Output the [x, y] coordinate of the center of the cell containing the given text.  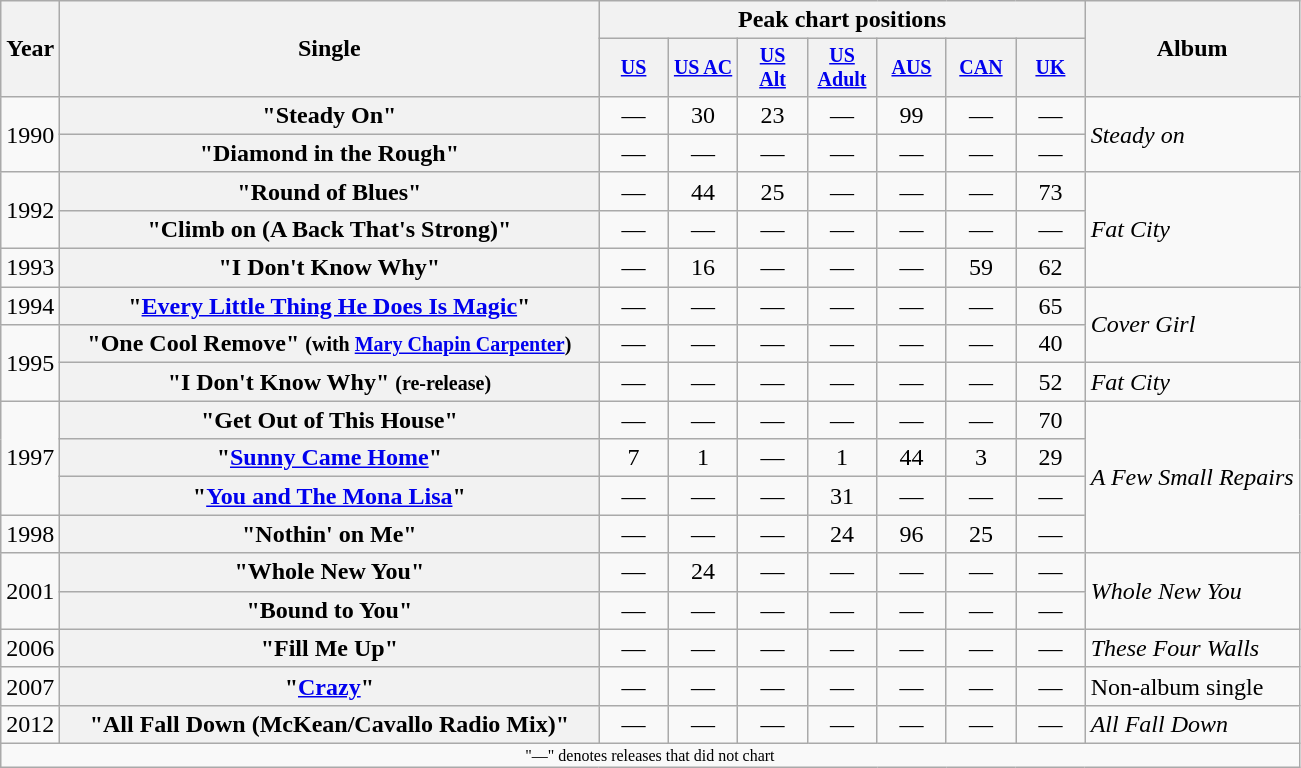
2001 [30, 591]
Single [330, 49]
AUS [912, 68]
"I Don't Know Why" [330, 268]
Non-album single [1192, 686]
70 [1050, 420]
7 [634, 458]
"One Cool Remove" (with Mary Chapin Carpenter) [330, 344]
1998 [30, 534]
"Round of Blues" [330, 191]
"Diamond in the Rough" [330, 153]
Album [1192, 49]
2007 [30, 686]
31 [842, 496]
US [634, 68]
29 [1050, 458]
52 [1050, 382]
UK [1050, 68]
"Sunny Came Home" [330, 458]
23 [772, 115]
"Steady On" [330, 115]
USAdult [842, 68]
Whole New You [1192, 591]
"Whole New You" [330, 572]
65 [1050, 306]
16 [702, 268]
2006 [30, 648]
40 [1050, 344]
"All Fall Down (McKean/Cavallo Radio Mix)" [330, 724]
2012 [30, 724]
3 [980, 458]
"Crazy" [330, 686]
"Every Little Thing He Does Is Magic" [330, 306]
"—" denotes releases that did not chart [650, 755]
USAlt [772, 68]
30 [702, 115]
1993 [30, 268]
US AC [702, 68]
73 [1050, 191]
59 [980, 268]
62 [1050, 268]
CAN [980, 68]
1994 [30, 306]
A Few Small Repairs [1192, 477]
99 [912, 115]
1997 [30, 458]
1990 [30, 134]
These Four Walls [1192, 648]
"I Don't Know Why" (re-release) [330, 382]
"Fill Me Up" [330, 648]
"Climb on (A Back That's Strong)" [330, 229]
Steady on [1192, 134]
"Nothin' on Me" [330, 534]
"Bound to You" [330, 610]
"You and The Mona Lisa" [330, 496]
1992 [30, 210]
1995 [30, 363]
Cover Girl [1192, 325]
Year [30, 49]
96 [912, 534]
Peak chart positions [842, 20]
"Get Out of This House" [330, 420]
All Fall Down [1192, 724]
